Find where the given text appears and provide that cell's center as [X, Y] coordinate. 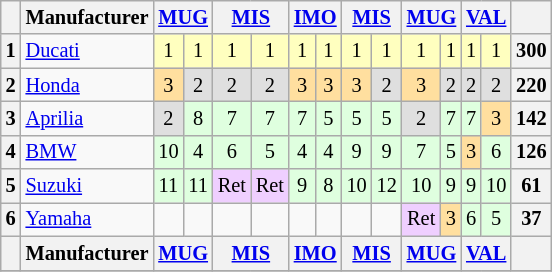
Suzuki [88, 186]
12 [387, 186]
Aprilia [88, 118]
BMW [88, 152]
300 [531, 51]
142 [531, 118]
37 [531, 219]
Honda [88, 85]
61 [531, 186]
Yamaha [88, 219]
220 [531, 85]
126 [531, 152]
Ducati [88, 51]
